Scan for the cell matching the given text and deliver its [x, y] coordinate at center. 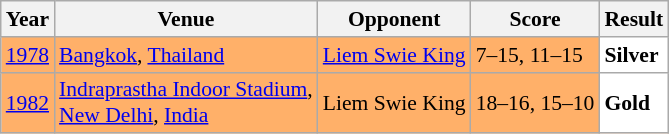
Score [536, 19]
1978 [28, 55]
Result [634, 19]
1982 [28, 102]
Bangkok, Thailand [186, 55]
Year [28, 19]
Venue [186, 19]
Gold [634, 102]
18–16, 15–10 [536, 102]
Opponent [394, 19]
Indraprastha Indoor Stadium, New Delhi, India [186, 102]
7–15, 11–15 [536, 55]
Silver [634, 55]
